Search for the cell housing the specified text and yield its [x, y] center coordinate. 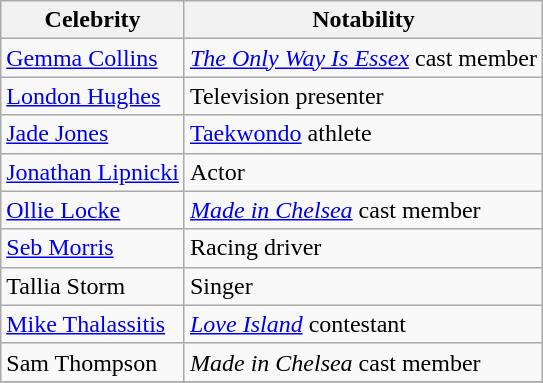
Actor [363, 172]
Television presenter [363, 96]
Love Island contestant [363, 324]
Racing driver [363, 248]
Celebrity [93, 20]
Sam Thompson [93, 362]
The Only Way Is Essex cast member [363, 58]
Tallia Storm [93, 286]
Singer [363, 286]
Jade Jones [93, 134]
Gemma Collins [93, 58]
Notability [363, 20]
Mike Thalassitis [93, 324]
Jonathan Lipnicki [93, 172]
Seb Morris [93, 248]
Ollie Locke [93, 210]
Taekwondo athlete [363, 134]
London Hughes [93, 96]
